Return the [X, Y] coordinate for the center point of the cell that contains the specified text.  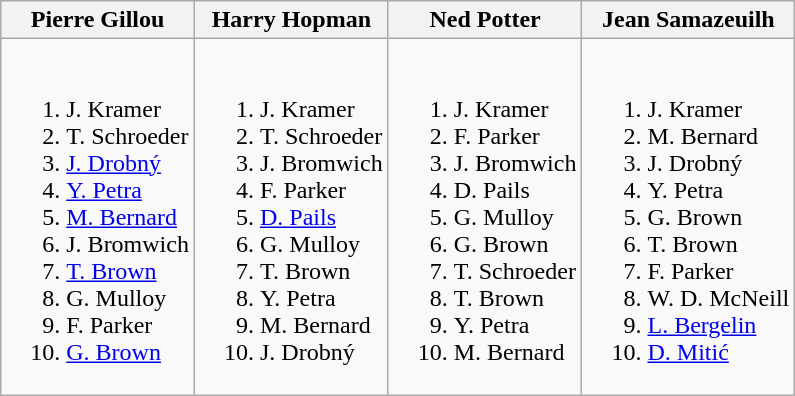
Pierre Gillou [98, 20]
J. Kramer T. Schroeder J. Bromwich F. Parker D. Pails G. Mulloy T. Brown Y. Petra M. Bernard J. Drobný [291, 217]
Harry Hopman [291, 20]
J. Kramer M. Bernard J. Drobný Y. Petra G. Brown T. Brown F. Parker W. D. McNeill L. Bergelin D. Mitić [688, 217]
J. Kramer F. Parker J. Bromwich D. Pails G. Mulloy G. Brown T. Schroeder T. Brown Y. Petra M. Bernard [485, 217]
Jean Samazeuilh [688, 20]
Ned Potter [485, 20]
J. Kramer T. Schroeder J. Drobný Y. Petra M. Bernard J. Bromwich T. Brown G. Mulloy F. Parker G. Brown [98, 217]
